Find where the given text appears and provide that cell's center as (X, Y) coordinate. 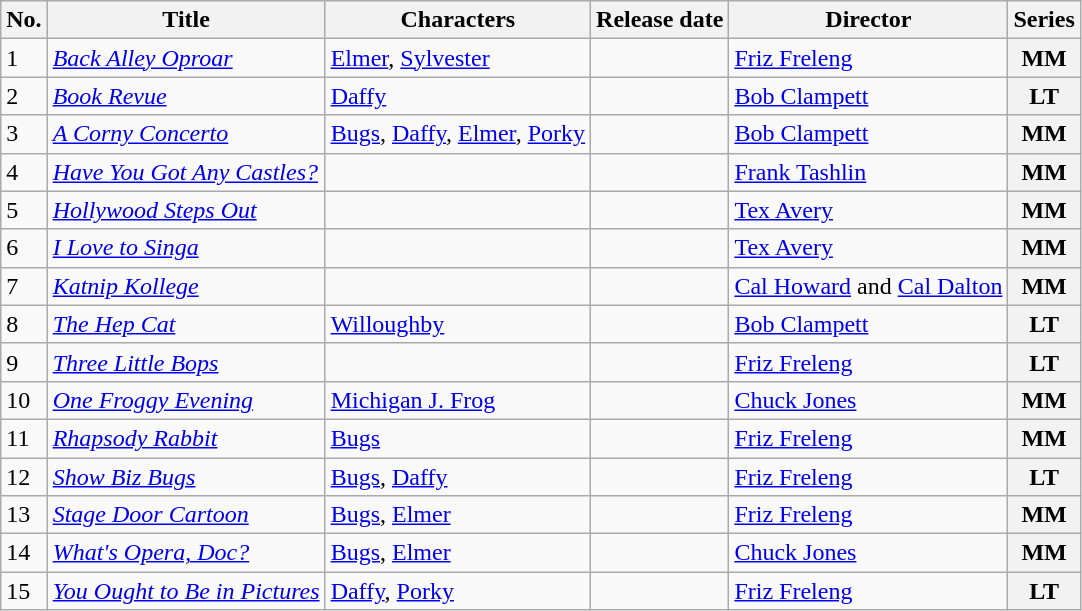
Cal Howard and Cal Dalton (868, 286)
10 (24, 400)
A Corny Concerto (186, 134)
13 (24, 515)
Have You Got Any Castles? (186, 172)
Bugs, Daffy (458, 477)
Frank Tashlin (868, 172)
2 (24, 96)
Release date (660, 20)
12 (24, 477)
Back Alley Oproar (186, 58)
Three Little Bops (186, 362)
Hollywood Steps Out (186, 210)
Book Revue (186, 96)
The Hep Cat (186, 324)
You Ought to Be in Pictures (186, 591)
No. (24, 20)
Katnip Kollege (186, 286)
Series (1044, 20)
9 (24, 362)
Bugs, Daffy, Elmer, Porky (458, 134)
8 (24, 324)
I Love to Singa (186, 248)
3 (24, 134)
Michigan J. Frog (458, 400)
5 (24, 210)
Elmer, Sylvester (458, 58)
6 (24, 248)
Title (186, 20)
1 (24, 58)
15 (24, 591)
Daffy (458, 96)
Characters (458, 20)
Daffy, Porky (458, 591)
14 (24, 553)
Bugs (458, 438)
One Froggy Evening (186, 400)
Show Biz Bugs (186, 477)
4 (24, 172)
11 (24, 438)
Director (868, 20)
Willoughby (458, 324)
Stage Door Cartoon (186, 515)
What's Opera, Doc? (186, 553)
7 (24, 286)
Rhapsody Rabbit (186, 438)
